Detect which cell encompasses the target text, then output its [x, y] center coordinate. 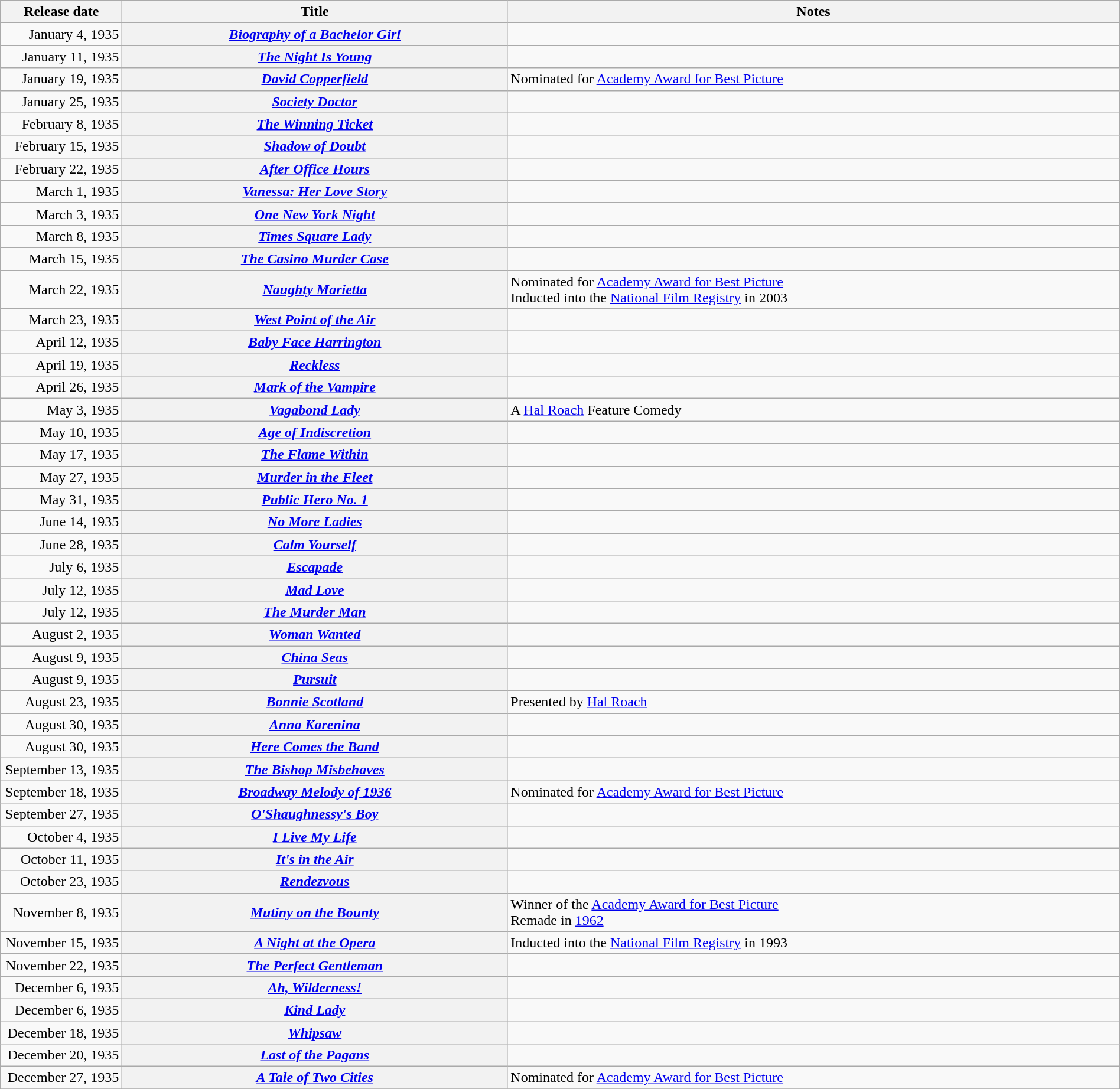
The Winning Ticket [315, 124]
August 23, 1935 [61, 702]
Broadway Melody of 1936 [315, 792]
After Office Hours [315, 169]
December 20, 1935 [61, 1055]
Pursuit [315, 680]
West Point of the Air [315, 320]
January 19, 1935 [61, 79]
A Hal Roach Feature Comedy [813, 410]
October 11, 1935 [61, 859]
Vagabond Lady [315, 410]
Notes [813, 12]
Ah, Wilderness! [315, 987]
November 22, 1935 [61, 965]
April 26, 1935 [61, 387]
June 14, 1935 [61, 522]
Winner of the Academy Award for Best PictureRemade in 1962 [813, 912]
Escapade [315, 567]
January 25, 1935 [61, 102]
February 8, 1935 [61, 124]
February 15, 1935 [61, 146]
The Bishop Misbehaves [315, 770]
One New York Night [315, 214]
May 17, 1935 [61, 455]
Biography of a Bachelor Girl [315, 34]
October 23, 1935 [61, 882]
June 28, 1935 [61, 544]
May 27, 1935 [61, 477]
November 8, 1935 [61, 912]
Naughty Marietta [315, 289]
A Night at the Opera [315, 943]
I Live My Life [315, 837]
Mutiny on the Bounty [315, 912]
May 3, 1935 [61, 410]
Rendezvous [315, 882]
October 4, 1935 [61, 837]
July 6, 1935 [61, 567]
Here Comes the Band [315, 747]
September 18, 1935 [61, 792]
March 1, 1935 [61, 191]
December 27, 1935 [61, 1078]
Last of the Pagans [315, 1055]
No More Ladies [315, 522]
Age of Indiscretion [315, 432]
Woman Wanted [315, 634]
March 23, 1935 [61, 320]
January 11, 1935 [61, 57]
Title [315, 12]
David Copperfield [315, 79]
O'Shaughnessy's Boy [315, 814]
Mark of the Vampire [315, 387]
Inducted into the National Film Registry in 1993 [813, 943]
Anna Karenina [315, 725]
April 12, 1935 [61, 343]
The Casino Murder Case [315, 259]
Shadow of Doubt [315, 146]
The Flame Within [315, 455]
Mad Love [315, 589]
January 4, 1935 [61, 34]
December 18, 1935 [61, 1033]
It's in the Air [315, 859]
Baby Face Harrington [315, 343]
March 22, 1935 [61, 289]
Nominated for Academy Award for Best PictureInducted into the National Film Registry in 2003 [813, 289]
Times Square Lady [315, 236]
Society Doctor [315, 102]
March 8, 1935 [61, 236]
August 2, 1935 [61, 634]
Reckless [315, 365]
China Seas [315, 657]
Kind Lady [315, 1010]
September 13, 1935 [61, 770]
November 15, 1935 [61, 943]
February 22, 1935 [61, 169]
May 10, 1935 [61, 432]
May 31, 1935 [61, 500]
The Perfect Gentleman [315, 965]
The Night Is Young [315, 57]
Release date [61, 12]
April 19, 1935 [61, 365]
A Tale of Two Cities [315, 1078]
Vanessa: Her Love Story [315, 191]
Calm Yourself [315, 544]
Presented by Hal Roach [813, 702]
The Murder Man [315, 612]
Whipsaw [315, 1033]
March 15, 1935 [61, 259]
Public Hero No. 1 [315, 500]
September 27, 1935 [61, 814]
Murder in the Fleet [315, 477]
Bonnie Scotland [315, 702]
March 3, 1935 [61, 214]
